Scan for the cell matching the given text and deliver its (X, Y) coordinate at center. 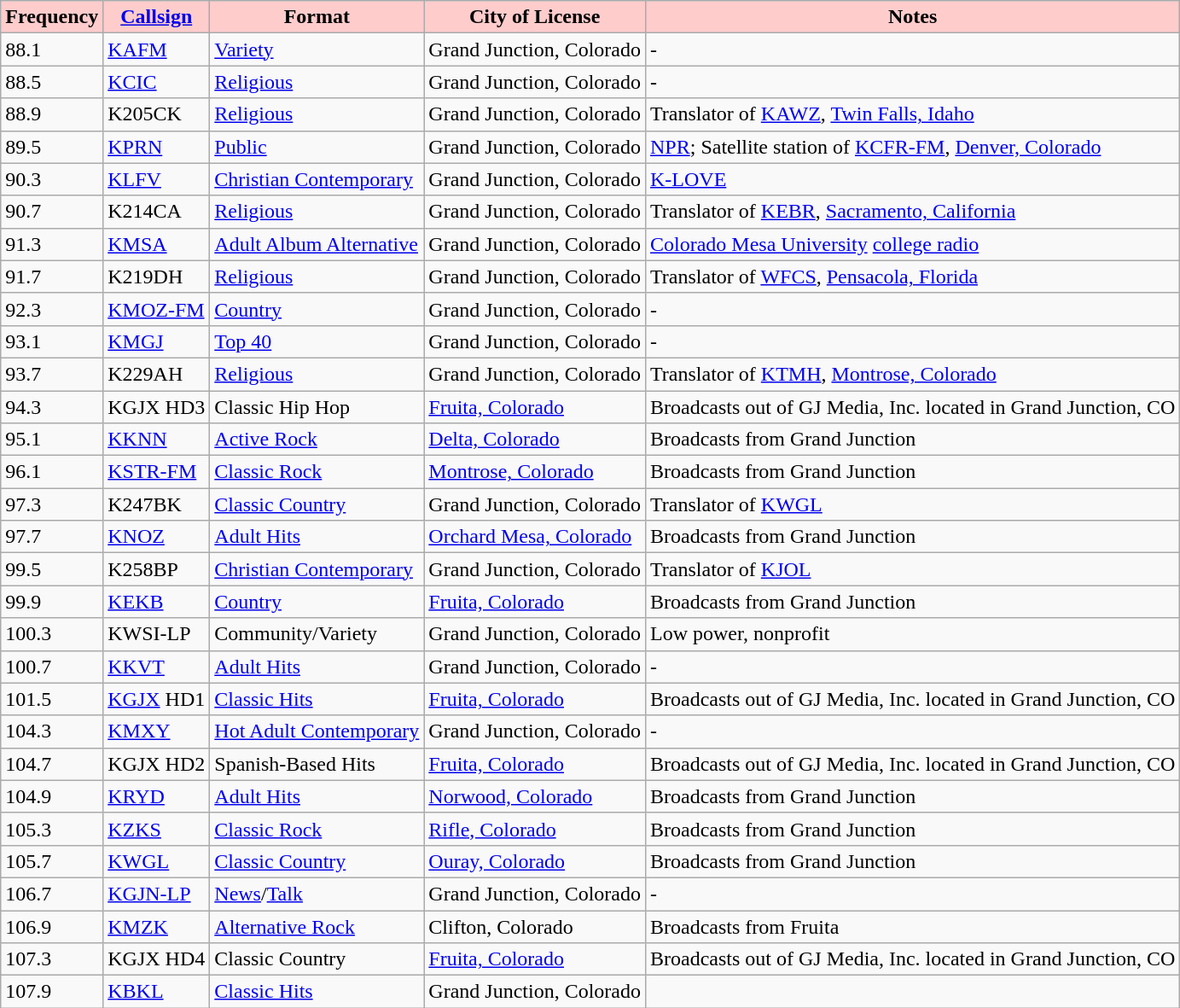
News/Talk (317, 894)
KWSI-LP (157, 634)
Hot Adult Contemporary (317, 731)
KBKL (157, 992)
90.3 (52, 179)
KMGJ (157, 341)
Ouray, Colorado (535, 861)
91.7 (52, 277)
104.3 (52, 731)
KZKS (157, 829)
Colorado Mesa University college radio (912, 244)
88.9 (52, 114)
Clifton, Colorado (535, 926)
K229AH (157, 374)
KRYD (157, 796)
Alternative Rock (317, 926)
97.7 (52, 537)
K214CA (157, 212)
KMOZ-FM (157, 309)
94.3 (52, 407)
105.7 (52, 861)
Translator of KAWZ, Twin Falls, Idaho (912, 114)
Orchard Mesa, Colorado (535, 537)
Adult Album Alternative (317, 244)
92.3 (52, 309)
KLFV (157, 179)
Translator of KEBR, Sacramento, California (912, 212)
K247BK (157, 504)
KGJX HD3 (157, 407)
106.7 (52, 894)
K-LOVE (912, 179)
KGJX HD4 (157, 959)
NPR; Satellite station of KCFR-FM, Denver, Colorado (912, 147)
KGJX HD2 (157, 764)
Translator of KWGL (912, 504)
Notes (912, 17)
Spanish-Based Hits (317, 764)
97.3 (52, 504)
KGJN-LP (157, 894)
Callsign (157, 17)
K258BP (157, 569)
91.3 (52, 244)
88.1 (52, 50)
104.7 (52, 764)
106.9 (52, 926)
City of License (535, 17)
107.3 (52, 959)
104.9 (52, 796)
99.9 (52, 602)
KKNN (157, 440)
Community/Variety (317, 634)
KGJX HD1 (157, 699)
K205CK (157, 114)
96.1 (52, 472)
95.1 (52, 440)
100.7 (52, 667)
Low power, nonprofit (912, 634)
KMSA (157, 244)
Broadcasts from Fruita (912, 926)
KMZK (157, 926)
Top 40 (317, 341)
KPRN (157, 147)
Norwood, Colorado (535, 796)
Montrose, Colorado (535, 472)
KAFM (157, 50)
K219DH (157, 277)
Translator of WFCS, Pensacola, Florida (912, 277)
93.1 (52, 341)
KMXY (157, 731)
Delta, Colorado (535, 440)
Translator of KTMH, Montrose, Colorado (912, 374)
Translator of KJOL (912, 569)
KEKB (157, 602)
Frequency (52, 17)
KNOZ (157, 537)
93.7 (52, 374)
Classic Hip Hop (317, 407)
Format (317, 17)
89.5 (52, 147)
Public (317, 147)
KKVT (157, 667)
KCIC (157, 82)
Active Rock (317, 440)
90.7 (52, 212)
88.5 (52, 82)
Rifle, Colorado (535, 829)
100.3 (52, 634)
KWGL (157, 861)
101.5 (52, 699)
KSTR-FM (157, 472)
99.5 (52, 569)
105.3 (52, 829)
Variety (317, 50)
107.9 (52, 992)
